Return the (X, Y) coordinate for the center point of the cell that contains the specified text.  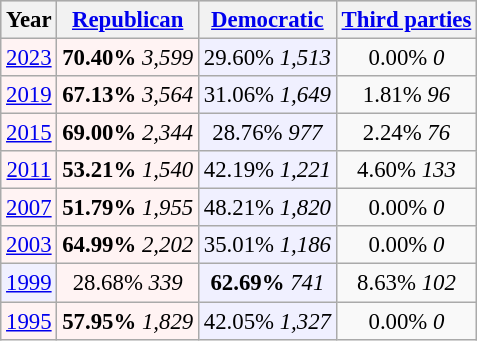
1.81% 96 (406, 95)
Republican (128, 20)
69.00% 2,344 (128, 133)
28.68% 339 (128, 283)
Democratic (267, 20)
2019 (29, 95)
8.63% 102 (406, 283)
35.01% 1,186 (267, 245)
31.06% 1,649 (267, 95)
70.40% 3,599 (128, 58)
62.69% 741 (267, 283)
28.76% 977 (267, 133)
53.21% 1,540 (128, 170)
2007 (29, 208)
2.24% 76 (406, 133)
51.79% 1,955 (128, 208)
4.60% 133 (406, 170)
2015 (29, 133)
57.95% 1,829 (128, 321)
42.05% 1,327 (267, 321)
1999 (29, 283)
1995 (29, 321)
2023 (29, 58)
2003 (29, 245)
48.21% 1,820 (267, 208)
64.99% 2,202 (128, 245)
Year (29, 20)
2011 (29, 170)
Third parties (406, 20)
42.19% 1,221 (267, 170)
29.60% 1,513 (267, 58)
67.13% 3,564 (128, 95)
